Extract the [X, Y] coordinate from the center of the cell holding the provided text.  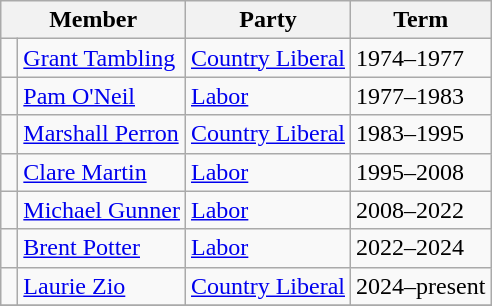
Party [268, 20]
Grant Tambling [102, 58]
1983–1995 [421, 134]
2022–2024 [421, 248]
Laurie Zio [102, 286]
1977–1983 [421, 96]
2008–2022 [421, 210]
Term [421, 20]
Brent Potter [102, 248]
1974–1977 [421, 58]
2024–present [421, 286]
Member [94, 20]
Marshall Perron [102, 134]
Michael Gunner [102, 210]
Pam O'Neil [102, 96]
1995–2008 [421, 172]
Clare Martin [102, 172]
